Determine the (X, Y) coordinate at the center of the cell enclosing the given text.  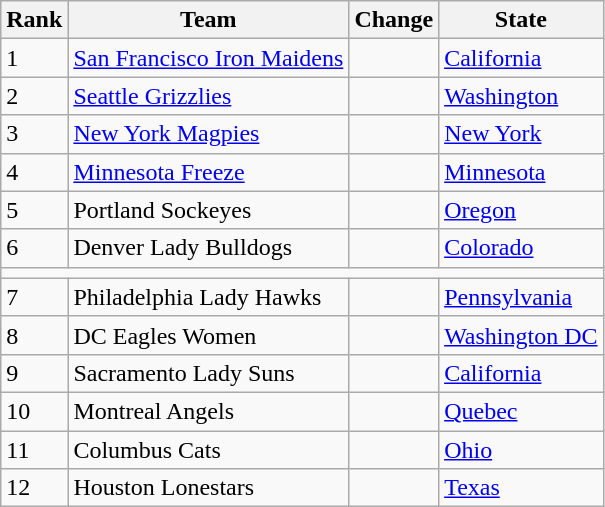
Team (208, 20)
12 (34, 488)
Columbus Cats (208, 449)
Denver Lady Bulldogs (208, 248)
Sacramento Lady Suns (208, 373)
New York (521, 134)
Minnesota Freeze (208, 172)
Quebec (521, 411)
Seattle Grizzlies (208, 96)
Change (394, 20)
Rank (34, 20)
Ohio (521, 449)
Texas (521, 488)
DC Eagles Women (208, 335)
Washington DC (521, 335)
New York Magpies (208, 134)
1 (34, 58)
9 (34, 373)
4 (34, 172)
8 (34, 335)
Colorado (521, 248)
10 (34, 411)
7 (34, 297)
3 (34, 134)
Philadelphia Lady Hawks (208, 297)
11 (34, 449)
State (521, 20)
Pennsylvania (521, 297)
5 (34, 210)
Minnesota (521, 172)
Oregon (521, 210)
6 (34, 248)
2 (34, 96)
Washington (521, 96)
Portland Sockeyes (208, 210)
San Francisco Iron Maidens (208, 58)
Houston Lonestars (208, 488)
Montreal Angels (208, 411)
